Determine the [X, Y] coordinate at the center of the cell enclosing the given text.  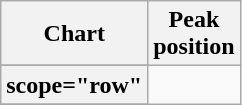
Peakposition [194, 34]
scope="row" [74, 85]
Chart [74, 34]
